From the cell containing the given text, extract its center point as [X, Y] coordinate. 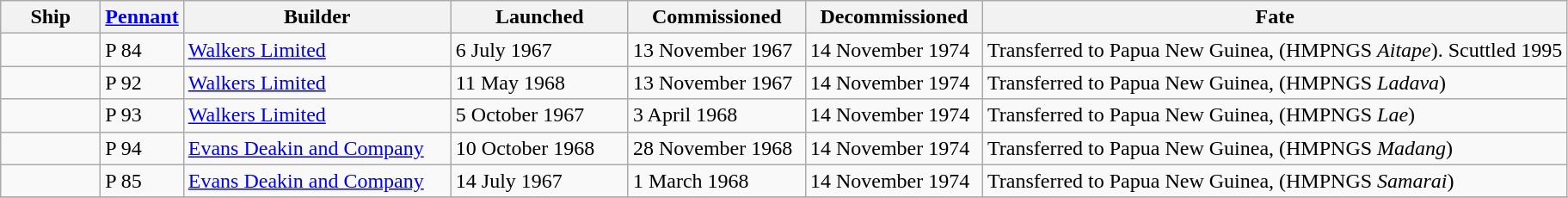
3 April 1968 [716, 115]
Launched [539, 17]
Transferred to Papua New Guinea, (HMPNGS Lae) [1275, 115]
14 July 1967 [539, 181]
Transferred to Papua New Guinea, (HMPNGS Samarai) [1275, 181]
1 March 1968 [716, 181]
5 October 1967 [539, 115]
P 85 [142, 181]
Ship [51, 17]
Builder [317, 17]
Commissioned [716, 17]
Fate [1275, 17]
P 92 [142, 83]
Transferred to Papua New Guinea, (HMPNGS Aitape). Scuttled 1995 [1275, 50]
Pennant [142, 17]
Transferred to Papua New Guinea, (HMPNGS Ladava) [1275, 83]
Decommissioned [894, 17]
Transferred to Papua New Guinea, (HMPNGS Madang) [1275, 148]
P 93 [142, 115]
10 October 1968 [539, 148]
P 84 [142, 50]
6 July 1967 [539, 50]
28 November 1968 [716, 148]
P 94 [142, 148]
11 May 1968 [539, 83]
